Search for the cell housing the specified text and yield its [x, y] center coordinate. 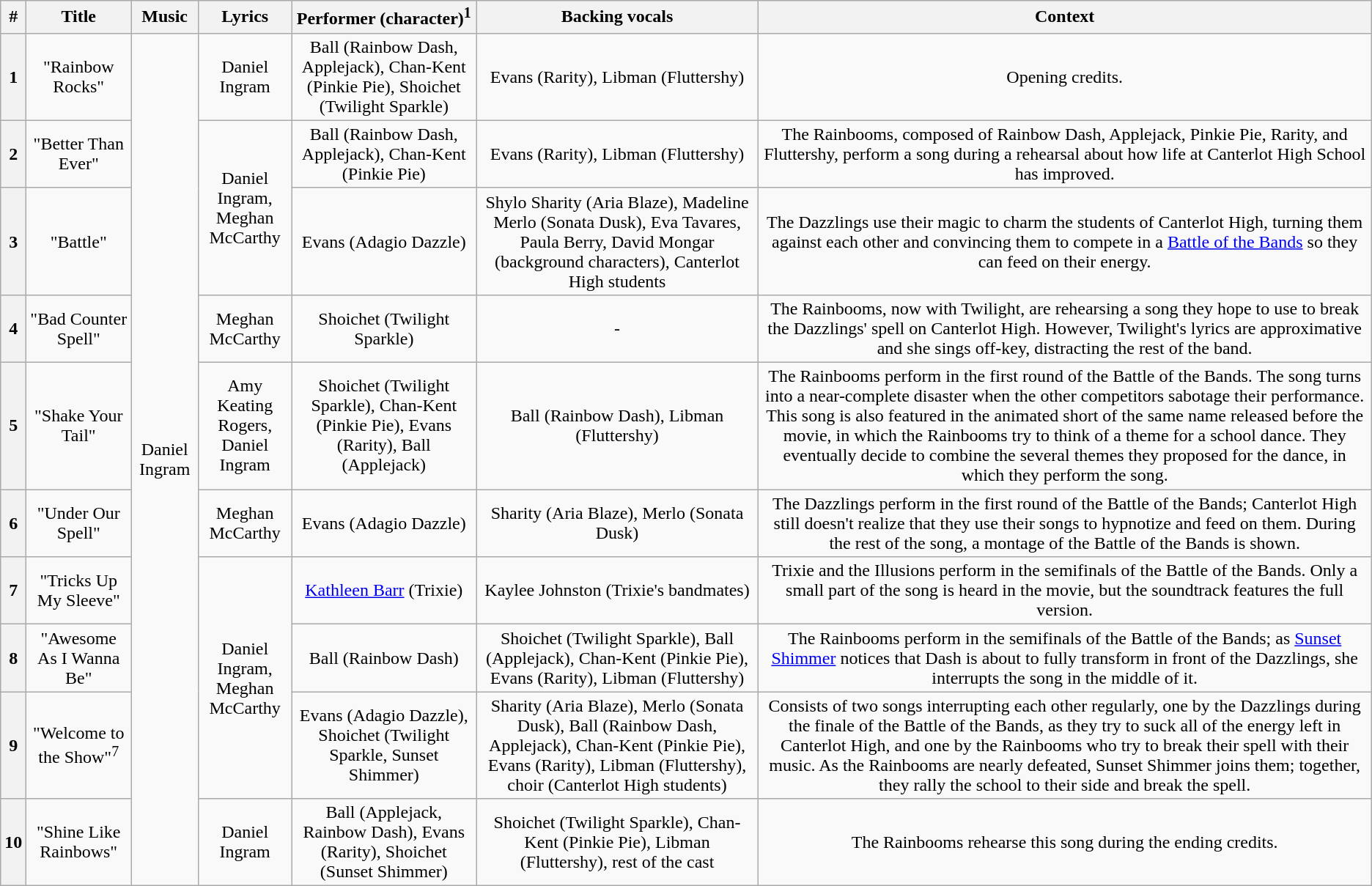
"Awesome As I Wanna Be" [79, 658]
"Welcome to the Show"7 [79, 745]
The Rainbooms rehearse this song during the ending credits. [1064, 843]
- [617, 328]
"Rainbow Rocks" [79, 76]
Lyrics [245, 18]
Amy Keating Rogers,Daniel Ingram [245, 427]
Ball (Rainbow Dash, Applejack), Chan-Kent (Pinkie Pie), Shoichet (Twilight Sparkle) [384, 76]
Opening credits. [1064, 76]
Performer (character)1 [384, 18]
Shoichet (Twilight Sparkle), Ball (Applejack), Chan-Kent (Pinkie Pie), Evans (Rarity), Libman (Fluttershy) [617, 658]
# [13, 18]
Kathleen Barr (Trixie) [384, 591]
Shoichet (Twilight Sparkle), Chan-Kent (Pinkie Pie), Libman (Fluttershy), rest of the cast [617, 843]
"Tricks Up My Sleeve" [79, 591]
"Under Our Spell" [79, 523]
6 [13, 523]
Music [165, 18]
"Shine Like Rainbows" [79, 843]
Ball (Rainbow Dash) [384, 658]
8 [13, 658]
Shoichet (Twilight Sparkle) [384, 328]
3 [13, 241]
Sharity (Aria Blaze), Merlo (Sonata Dusk) [617, 523]
Shylo Sharity (Aria Blaze), Madeline Merlo (Sonata Dusk), Eva Tavares, Paula Berry, David Mongar (background characters), Canterlot High students [617, 241]
"Shake Your Tail" [79, 427]
5 [13, 427]
4 [13, 328]
7 [13, 591]
"Better Than Ever" [79, 154]
2 [13, 154]
"Bad Counter Spell" [79, 328]
1 [13, 76]
Ball (Applejack, Rainbow Dash), Evans (Rarity), Shoichet (Sunset Shimmer) [384, 843]
Backing vocals [617, 18]
Ball (Rainbow Dash), Libman (Fluttershy) [617, 427]
Kaylee Johnston (Trixie's bandmates) [617, 591]
Evans (Adagio Dazzle), Shoichet (Twilight Sparkle, Sunset Shimmer) [384, 745]
Ball (Rainbow Dash, Applejack), Chan-Kent (Pinkie Pie) [384, 154]
9 [13, 745]
"Battle" [79, 241]
Context [1064, 18]
10 [13, 843]
Shoichet (Twilight Sparkle), Chan-Kent (Pinkie Pie), Evans (Rarity), Ball (Applejack) [384, 427]
Title [79, 18]
